Output the (x, y) coordinate of the center of the cell containing the given text.  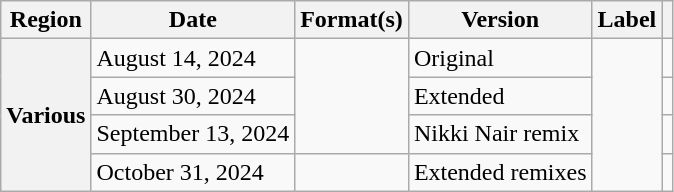
August 30, 2024 (193, 96)
October 31, 2024 (193, 172)
Extended (500, 96)
Region (46, 20)
Nikki Nair remix (500, 134)
Format(s) (352, 20)
Extended remixes (500, 172)
Label (627, 20)
Version (500, 20)
Various (46, 115)
September 13, 2024 (193, 134)
Date (193, 20)
Original (500, 58)
August 14, 2024 (193, 58)
